Scan for the cell matching the given text and deliver its (x, y) coordinate at center. 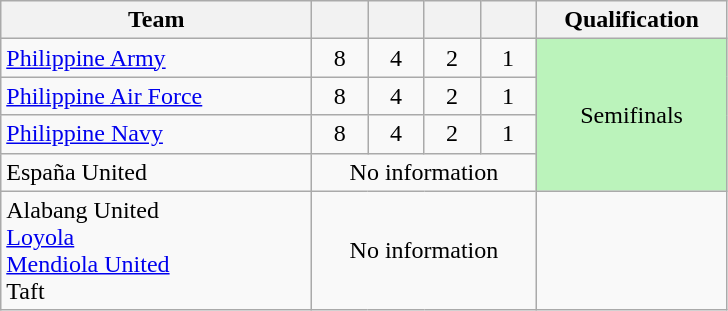
Alabang UnitedLoyolaMendiola UnitedTaft (156, 250)
Philippine Air Force (156, 96)
Semifinals (632, 115)
Philippine Army (156, 58)
Qualification (632, 20)
Team (156, 20)
Philippine Navy (156, 134)
España United (156, 172)
